From the cell containing the given text, extract its center point as (X, Y) coordinate. 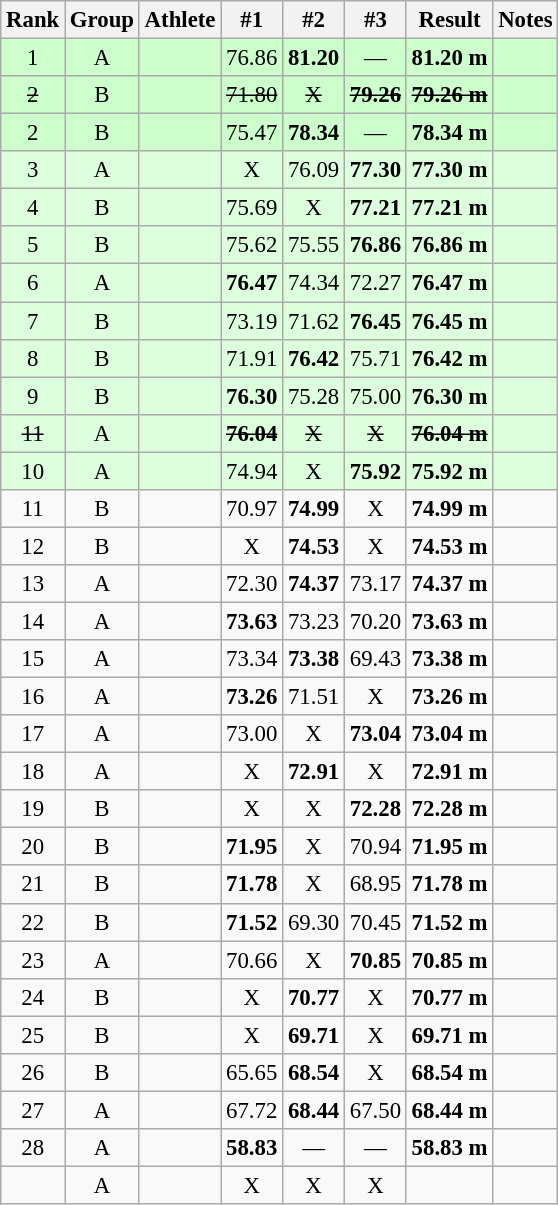
#1 (252, 20)
68.54 (314, 1073)
74.99 (314, 509)
73.63 (252, 621)
74.99 m (450, 509)
73.04 (375, 734)
Rank (33, 20)
68.44 m (450, 1110)
79.26 m (450, 95)
75.00 (375, 396)
13 (33, 584)
22 (33, 922)
76.47 (252, 283)
77.30 (375, 170)
73.19 (252, 321)
69.71 m (450, 1035)
71.51 (314, 697)
17 (33, 734)
67.50 (375, 1110)
76.47 m (450, 283)
73.38 m (450, 659)
76.45 (375, 321)
70.77 (314, 997)
7 (33, 321)
75.92 m (450, 471)
1 (33, 58)
74.37 (314, 584)
75.62 (252, 245)
16 (33, 697)
81.20 m (450, 58)
77.21 (375, 208)
76.30 (252, 396)
76.86 m (450, 245)
74.53 (314, 546)
72.27 (375, 283)
71.62 (314, 321)
65.65 (252, 1073)
71.78 (252, 885)
71.78 m (450, 885)
72.28 (375, 809)
27 (33, 1110)
14 (33, 621)
71.95 m (450, 847)
72.28 m (450, 809)
70.77 m (450, 997)
12 (33, 546)
73.26 (252, 697)
70.85 m (450, 960)
23 (33, 960)
69.43 (375, 659)
Result (450, 20)
28 (33, 1148)
76.04 (252, 433)
75.28 (314, 396)
75.71 (375, 358)
70.20 (375, 621)
76.45 m (450, 321)
72.91 (314, 772)
21 (33, 885)
79.26 (375, 95)
77.30 m (450, 170)
20 (33, 847)
73.23 (314, 621)
68.95 (375, 885)
74.34 (314, 283)
71.91 (252, 358)
67.72 (252, 1110)
73.04 m (450, 734)
76.42 (314, 358)
#3 (375, 20)
73.17 (375, 584)
74.53 m (450, 546)
81.20 (314, 58)
10 (33, 471)
70.97 (252, 509)
75.69 (252, 208)
73.34 (252, 659)
70.94 (375, 847)
72.91 m (450, 772)
Notes (526, 20)
76.42 m (450, 358)
73.26 m (450, 697)
74.37 m (450, 584)
68.44 (314, 1110)
71.95 (252, 847)
73.38 (314, 659)
69.71 (314, 1035)
74.94 (252, 471)
70.85 (375, 960)
#2 (314, 20)
70.66 (252, 960)
78.34 (314, 133)
69.30 (314, 922)
77.21 m (450, 208)
75.47 (252, 133)
4 (33, 208)
15 (33, 659)
71.80 (252, 95)
76.04 m (450, 433)
5 (33, 245)
71.52 (252, 922)
75.92 (375, 471)
26 (33, 1073)
25 (33, 1035)
68.54 m (450, 1073)
Group (102, 20)
72.30 (252, 584)
76.30 m (450, 396)
18 (33, 772)
58.83 (252, 1148)
24 (33, 997)
78.34 m (450, 133)
58.83 m (450, 1148)
70.45 (375, 922)
8 (33, 358)
73.00 (252, 734)
75.55 (314, 245)
Athlete (180, 20)
19 (33, 809)
76.09 (314, 170)
3 (33, 170)
6 (33, 283)
73.63 m (450, 621)
9 (33, 396)
71.52 m (450, 922)
